Determine the [X, Y] coordinate at the center of the cell enclosing the given text.  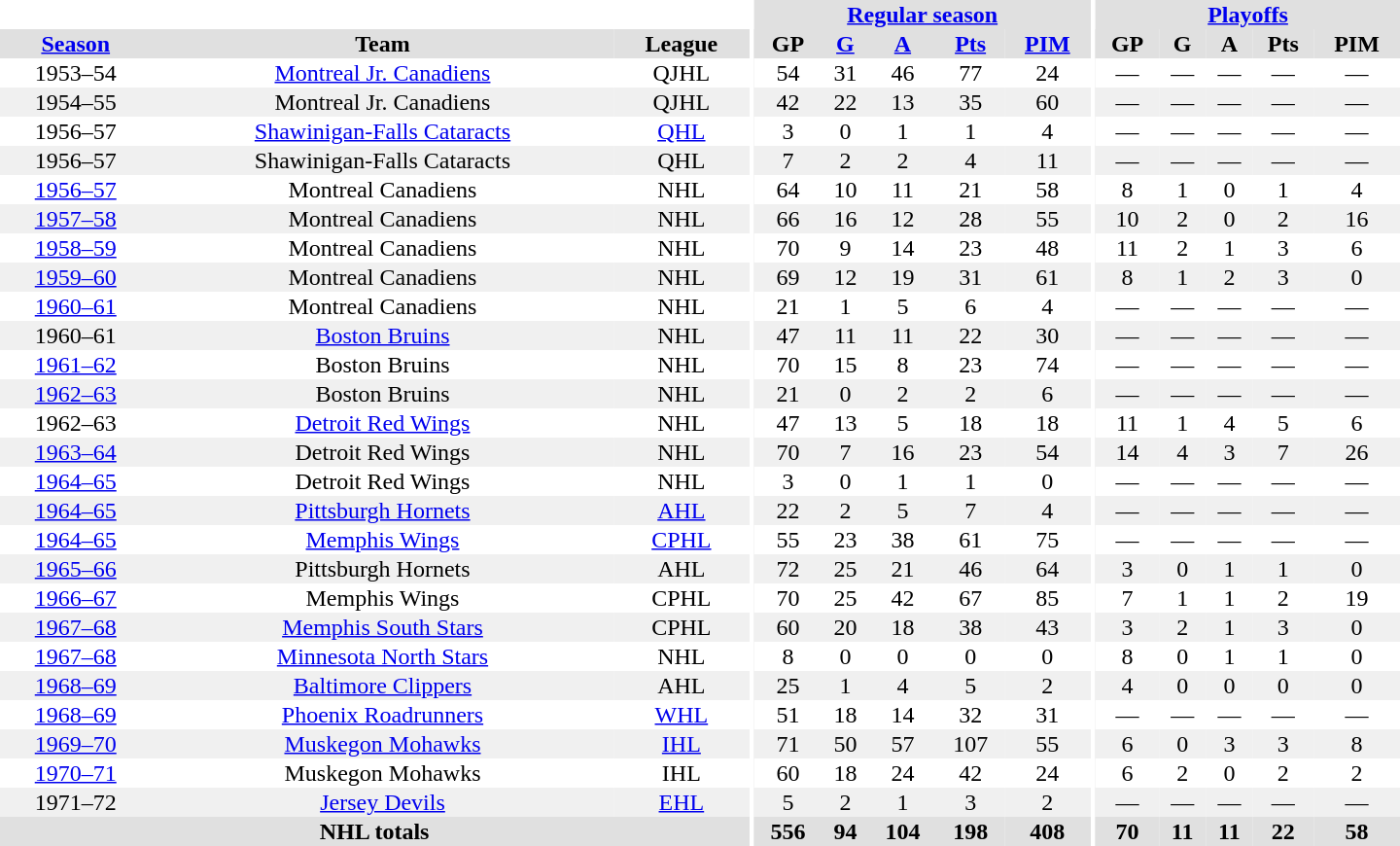
35 [970, 102]
Baltimore Clippers [383, 686]
Jersey Devils [383, 802]
Team [383, 44]
75 [1048, 540]
408 [1048, 831]
1971–72 [76, 802]
Regular season [923, 15]
Playoffs [1248, 15]
94 [845, 831]
1965–66 [76, 569]
104 [903, 831]
556 [788, 831]
28 [970, 219]
51 [788, 715]
77 [970, 73]
1953–54 [76, 73]
71 [788, 744]
48 [1048, 248]
1969–70 [76, 744]
57 [903, 744]
League [681, 44]
WHL [681, 715]
32 [970, 715]
1966–67 [76, 598]
85 [1048, 598]
107 [970, 744]
1954–55 [76, 102]
67 [970, 598]
1970–71 [76, 773]
Memphis South Stars [383, 627]
72 [788, 569]
1957–58 [76, 219]
9 [845, 248]
EHL [681, 802]
Season [76, 44]
26 [1357, 452]
50 [845, 744]
69 [788, 277]
Minnesota North Stars [383, 656]
1961–62 [76, 365]
NHL totals [374, 831]
15 [845, 365]
198 [970, 831]
66 [788, 219]
30 [1048, 335]
Phoenix Roadrunners [383, 715]
1958–59 [76, 248]
74 [1048, 365]
43 [1048, 627]
1959–60 [76, 277]
20 [845, 627]
1963–64 [76, 452]
